Return the [X, Y] coordinate for the center point of the cell that contains the specified text.  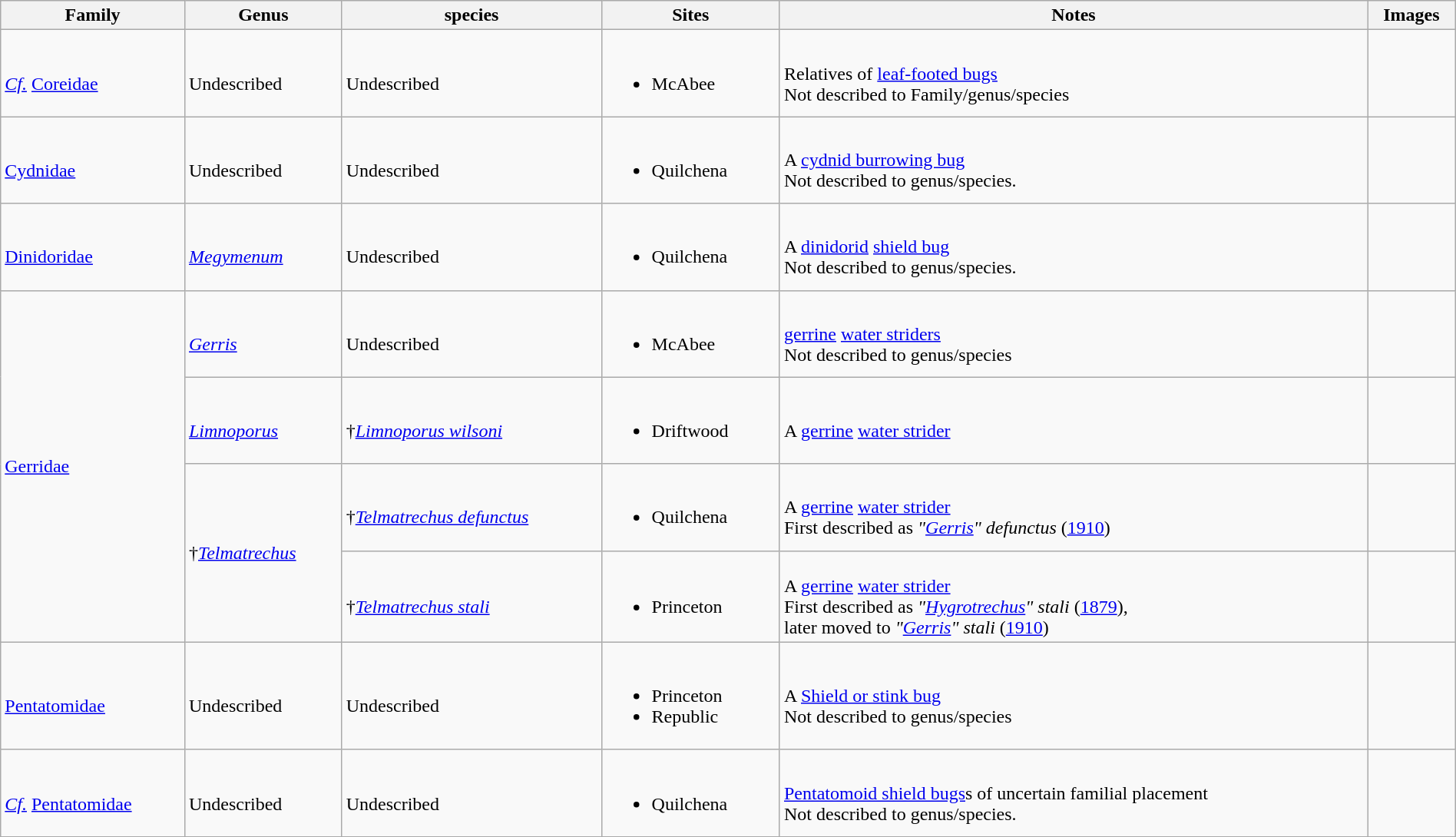
†Telmatrechus [263, 553]
A dinidorid shield bugNot described to genus/species. [1074, 247]
gerrine water stridersNot described to genus/species [1074, 333]
A gerrine water strider First described as "Hygrotrechus" stali (1879), later moved to "Gerris" stali (1910) [1074, 596]
Cf. Pentatomidae [93, 792]
†Telmatrechus stali [472, 596]
Pentatomidae [93, 696]
A gerrine water strider [1074, 421]
Notes [1074, 15]
†Telmatrechus defunctus [472, 507]
Pentatomoid shield bugss of uncertain familial placementNot described to genus/species. [1074, 792]
Relatives of leaf-footed bugsNot described to Family/genus/species [1074, 74]
Princeton [690, 596]
Sites [690, 15]
species [472, 15]
Genus [263, 15]
Driftwood [690, 421]
A cydnid burrowing bugNot described to genus/species. [1074, 160]
Cydnidae [93, 160]
PrincetonRepublic [690, 696]
Gerridae [93, 466]
A gerrine water strider First described as "Gerris" defunctus (1910) [1074, 507]
Limnoporus [263, 421]
Megymenum [263, 247]
Dinidoridae [93, 247]
Cf. Coreidae [93, 74]
Images [1411, 15]
Family [93, 15]
†Limnoporus wilsoni [472, 421]
A Shield or stink bugNot described to genus/species [1074, 696]
Gerris [263, 333]
